Detect which cell encompasses the target text, then output its [X, Y] center coordinate. 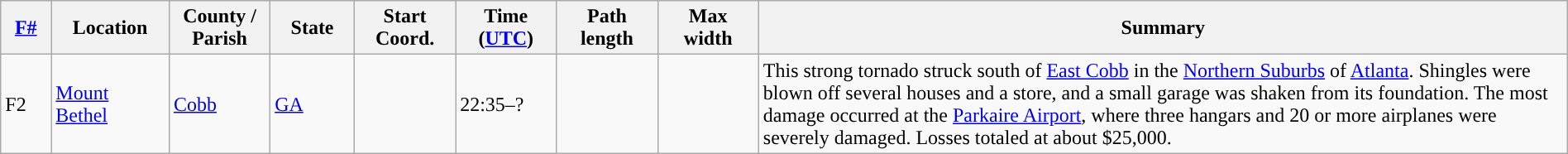
Summary [1163, 28]
Start Coord. [404, 28]
County / Parish [219, 28]
22:35–? [506, 104]
Cobb [219, 104]
Max width [708, 28]
State [313, 28]
Mount Bethel [111, 104]
Time (UTC) [506, 28]
F# [26, 28]
Path length [607, 28]
Location [111, 28]
GA [313, 104]
F2 [26, 104]
